Return the [X, Y] coordinate for the center point of the cell that contains the specified text.  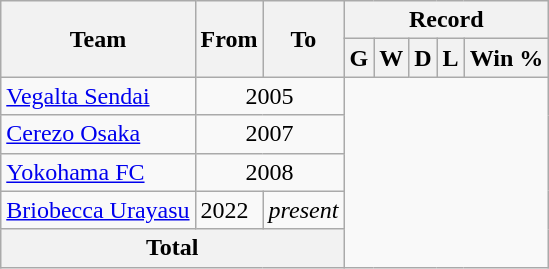
From [229, 39]
W [392, 58]
Team [98, 39]
2007 [270, 134]
G [359, 58]
2005 [270, 96]
Briobecca Urayasu [98, 210]
To [304, 39]
Yokohama FC [98, 172]
Win % [506, 58]
Vegalta Sendai [98, 96]
2008 [270, 172]
Cerezo Osaka [98, 134]
D [423, 58]
Total [172, 248]
L [450, 58]
Record [446, 20]
present [304, 210]
2022 [229, 210]
